Return [X, Y] of the center of cell containing provided text 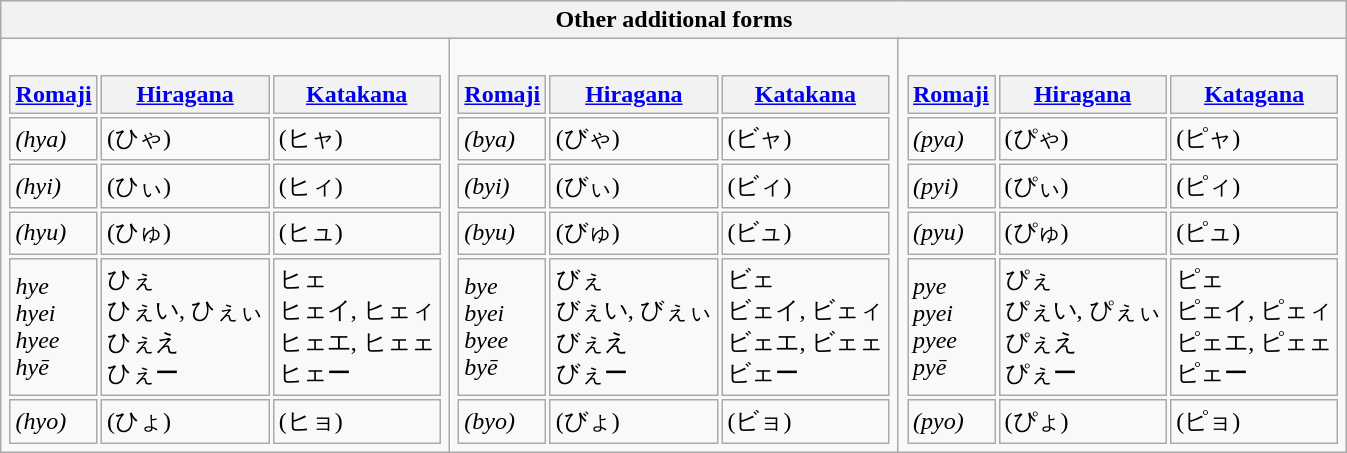
(ビョ) [806, 422]
(pyi) [952, 186]
(ぴゅ) [1082, 233]
(ひゅ) [186, 233]
byebyeibyeebyē [502, 328]
(ヒィ) [356, 186]
(ヒョ) [356, 422]
(ひぃ) [186, 186]
(ヒュ) [356, 233]
hyehyeihyeehyē [54, 328]
(ピャ) [1254, 139]
(ビュ) [806, 233]
(ぴぃ) [1082, 186]
(ぴょ) [1082, 422]
(ぴゃ) [1082, 139]
(ひゃ) [186, 139]
(ヒャ) [356, 139]
(hyu) [54, 233]
ぴぇぴぇい, ぴぇぃぴぇえぴぇー [1082, 328]
ひぇひぇい, ひぇぃひぇえひぇー [186, 328]
(びょ) [634, 422]
(びゅ) [634, 233]
(びぃ) [634, 186]
(byo) [502, 422]
(byu) [502, 233]
ピェピェイ, ピェィピェエ, ピェェピェー [1254, 328]
ビェビェイ, ビェィビェエ, ビェェビェー [806, 328]
(byi) [502, 186]
ヒェヒェイ, ヒェィヒェエ, ヒェェヒェー [356, 328]
(bya) [502, 139]
(pya) [952, 139]
Other additional forms [674, 20]
(ビィ) [806, 186]
(pyo) [952, 422]
びぇびぇい, びぇぃびぇえびぇー [634, 328]
(ビャ) [806, 139]
(hya) [54, 139]
Romaji Hiragana Katakana (hya) (ひゃ) (ヒャ) (hyi) (ひぃ) (ヒィ) (hyu) (ひゅ) (ヒュ) hyehyeihyeehyē ひぇひぇい, ひぇぃひぇえひぇー ヒェヒェイ, ヒェィヒェエ, ヒェェヒェー (hyo) (ひょ) (ヒョ) [226, 246]
(ピュ) [1254, 233]
Romaji Hiragana Katakana (bya) (びゃ) (ビャ) (byi) (びぃ) (ビィ) (byu) (びゅ) (ビュ) byebyeibyeebyē びぇびぇい, びぇぃびぇえびぇー ビェビェイ, ビェィビェエ, ビェェビェー (byo) (びょ) (ビョ) [674, 246]
(ひょ) [186, 422]
Romaji Hiragana Katagana (pya) (ぴゃ) (ピャ) (pyi) (ぴぃ) (ピィ) (pyu) (ぴゅ) (ピュ) pyepyeipyeepyē ぴぇぴぇい, ぴぇぃぴぇえぴぇー ピェピェイ, ピェィピェエ, ピェェピェー (pyo) (ぴょ) (ピョ) [1122, 246]
(ピィ) [1254, 186]
pyepyeipyeepyē [952, 328]
(ピョ) [1254, 422]
(びゃ) [634, 139]
Katagana [1254, 94]
(pyu) [952, 233]
(hyi) [54, 186]
(hyo) [54, 422]
